Return [x, y] of the center of cell containing provided text 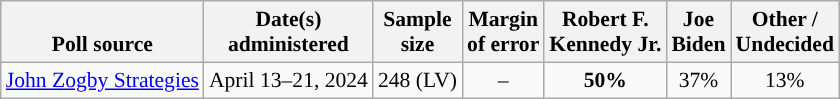
JoeBiden [698, 32]
50% [605, 80]
Date(s)administered [288, 32]
Robert F.Kennedy Jr. [605, 32]
248 (LV) [418, 80]
– [503, 80]
John Zogby Strategies [102, 80]
Samplesize [418, 32]
Other /Undecided [784, 32]
37% [698, 80]
Marginof error [503, 32]
April 13–21, 2024 [288, 80]
13% [784, 80]
Poll source [102, 32]
